Scan for the cell matching the given text and deliver its [x, y] coordinate at center. 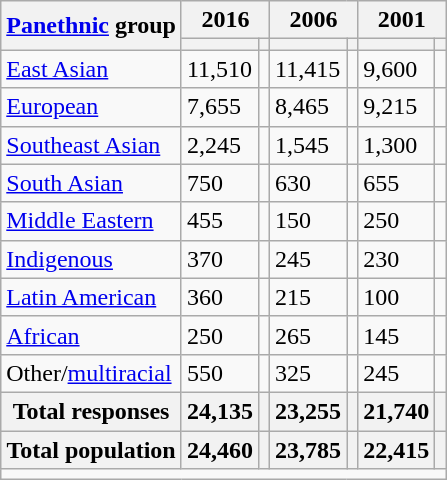
21,740 [396, 411]
360 [220, 297]
8,465 [308, 107]
550 [220, 373]
2001 [402, 20]
2,245 [220, 145]
2016 [225, 20]
215 [308, 297]
370 [220, 259]
630 [308, 183]
Middle Eastern [92, 221]
22,415 [396, 449]
Latin American [92, 297]
325 [308, 373]
100 [396, 297]
24,135 [220, 411]
24,460 [220, 449]
455 [220, 221]
Panethnic group [92, 26]
655 [396, 183]
23,785 [308, 449]
Indigenous [92, 259]
Other/multiracial [92, 373]
9,600 [396, 69]
2006 [314, 20]
Southeast Asian [92, 145]
11,415 [308, 69]
265 [308, 335]
7,655 [220, 107]
11,510 [220, 69]
750 [220, 183]
1,300 [396, 145]
1,545 [308, 145]
230 [396, 259]
150 [308, 221]
23,255 [308, 411]
Total population [92, 449]
East Asian [92, 69]
145 [396, 335]
African [92, 335]
9,215 [396, 107]
Total responses [92, 411]
South Asian [92, 183]
European [92, 107]
